Search for the cell housing the specified text and yield its (X, Y) center coordinate. 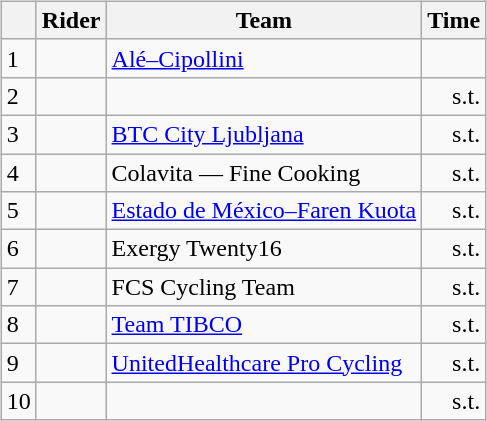
Team (264, 20)
Estado de México–Faren Kuota (264, 211)
Exergy Twenty16 (264, 249)
FCS Cycling Team (264, 287)
1 (18, 58)
UnitedHealthcare Pro Cycling (264, 363)
4 (18, 173)
Alé–Cipollini (264, 58)
6 (18, 249)
5 (18, 211)
Time (454, 20)
Colavita — Fine Cooking (264, 173)
2 (18, 96)
9 (18, 363)
10 (18, 401)
3 (18, 134)
7 (18, 287)
Team TIBCO (264, 325)
8 (18, 325)
Rider (71, 20)
BTC City Ljubljana (264, 134)
